Find where the given text appears and provide that cell's center as [X, Y] coordinate. 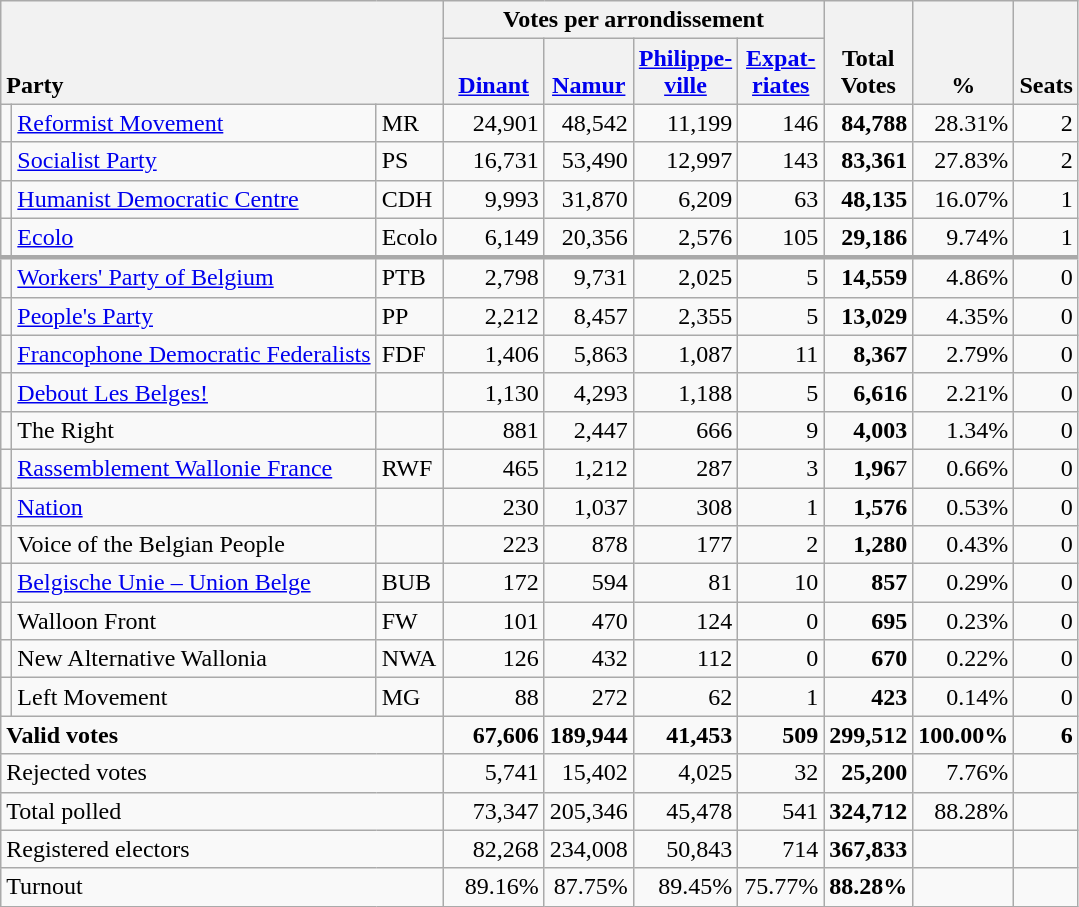
New Alternative Wallonia [194, 659]
Francophone Democratic Federalists [194, 354]
1,037 [588, 507]
48,542 [588, 123]
84,788 [868, 123]
RWF [410, 468]
Turnout [222, 887]
205,346 [588, 811]
234,008 [588, 849]
223 [494, 545]
105 [781, 238]
Nation [194, 507]
0.14% [964, 697]
75.77% [781, 887]
31,870 [588, 199]
6,149 [494, 238]
67,606 [494, 735]
714 [781, 849]
0.66% [964, 468]
Belgische Unie – Union Belge [194, 583]
Philippe- ville [685, 72]
2,025 [685, 278]
9,731 [588, 278]
878 [588, 545]
3 [781, 468]
FDF [410, 354]
670 [868, 659]
287 [685, 468]
272 [588, 697]
2.79% [964, 354]
9 [781, 430]
857 [868, 583]
Total Votes [868, 52]
230 [494, 507]
1,087 [685, 354]
25,200 [868, 773]
Voice of the Belgian People [194, 545]
4.86% [964, 278]
6,616 [868, 392]
MR [410, 123]
1,130 [494, 392]
5,741 [494, 773]
Reformist Movement [194, 123]
Debout Les Belges! [194, 392]
MG [410, 697]
14,559 [868, 278]
2.21% [964, 392]
24,901 [494, 123]
509 [781, 735]
41,453 [685, 735]
FW [410, 621]
4,025 [685, 773]
People's Party [194, 316]
82,268 [494, 849]
Total polled [222, 811]
2,355 [685, 316]
1,212 [588, 468]
Votes per arrondissement [634, 20]
Left Movement [194, 697]
62 [685, 697]
12,997 [685, 161]
177 [685, 545]
20,356 [588, 238]
63 [781, 199]
Rassemblement Wallonie France [194, 468]
9,993 [494, 199]
423 [868, 697]
112 [685, 659]
29,186 [868, 238]
1,280 [868, 545]
32 [781, 773]
Seats [1046, 52]
Humanist Democratic Centre [194, 199]
50,843 [685, 849]
189,944 [588, 735]
73,347 [494, 811]
83,361 [868, 161]
16.07% [964, 199]
4.35% [964, 316]
2,447 [588, 430]
1,967 [868, 468]
Rejected votes [222, 773]
2,798 [494, 278]
1,188 [685, 392]
11 [781, 354]
666 [685, 430]
2,576 [685, 238]
8,367 [868, 354]
The Right [194, 430]
1,576 [868, 507]
Expat- riates [781, 72]
146 [781, 123]
6,209 [685, 199]
11,199 [685, 123]
1.34% [964, 430]
541 [781, 811]
2,212 [494, 316]
48,135 [868, 199]
CDH [410, 199]
NWA [410, 659]
695 [868, 621]
126 [494, 659]
100.00% [964, 735]
143 [781, 161]
308 [685, 507]
Walloon Front [194, 621]
124 [685, 621]
4,003 [868, 430]
PS [410, 161]
16,731 [494, 161]
299,512 [868, 735]
Dinant [494, 72]
Party [222, 52]
9.74% [964, 238]
0.22% [964, 659]
8,457 [588, 316]
4,293 [588, 392]
470 [588, 621]
89.16% [494, 887]
0.23% [964, 621]
BUB [410, 583]
81 [685, 583]
% [964, 52]
Registered electors [222, 849]
324,712 [868, 811]
7.76% [964, 773]
87.75% [588, 887]
0.43% [964, 545]
881 [494, 430]
89.45% [685, 887]
0.53% [964, 507]
367,833 [868, 849]
Valid votes [222, 735]
28.31% [964, 123]
6 [1046, 735]
15,402 [588, 773]
101 [494, 621]
594 [588, 583]
Socialist Party [194, 161]
PP [410, 316]
172 [494, 583]
465 [494, 468]
45,478 [685, 811]
0.29% [964, 583]
10 [781, 583]
Namur [588, 72]
Workers' Party of Belgium [194, 278]
27.83% [964, 161]
432 [588, 659]
53,490 [588, 161]
13,029 [868, 316]
88 [494, 697]
PTB [410, 278]
1,406 [494, 354]
5,863 [588, 354]
